Scan for the cell matching the given text and deliver its (X, Y) coordinate at center. 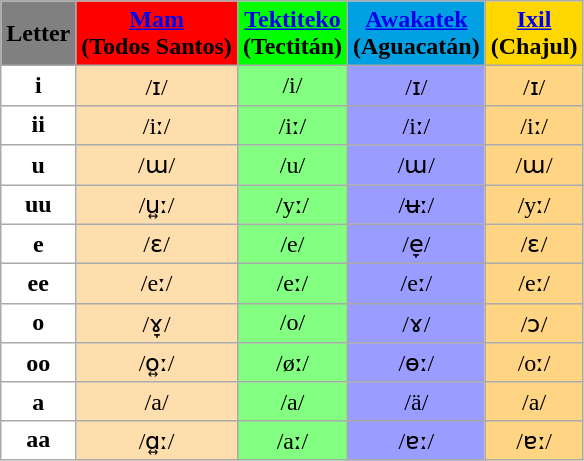
aa (38, 440)
/i/ (292, 86)
Letter (38, 34)
Tektiteko (Tectitán) (292, 34)
Ixil (Chajul) (534, 34)
ii (38, 125)
/oː/ (534, 363)
uu (38, 204)
i (38, 86)
oo (38, 363)
/o/ (292, 323)
/ɑ͍ː/ (157, 440)
/ʉː/ (417, 204)
/ɤ̞/ (157, 323)
/u͍ː/ (157, 204)
Awakatek (Aguacatán) (417, 34)
/e/ (292, 244)
o (38, 323)
/ɵː/ (417, 363)
u (38, 165)
/ä/ (417, 401)
/e̞/ (417, 244)
/u/ (292, 165)
/ɤ/ (417, 323)
Mam (Todos Santos) (157, 34)
/øː/ (292, 363)
ee (38, 284)
a (38, 401)
/ɔ/ (534, 323)
e (38, 244)
/o͍ː/ (157, 363)
/aː/ (292, 440)
